Locate the cell with the specified text and output its [x, y] center coordinate. 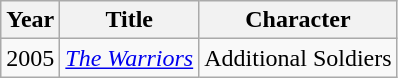
The Warriors [130, 58]
Character [298, 20]
2005 [30, 58]
Title [130, 20]
Year [30, 20]
Additional Soldiers [298, 58]
